Output the (X, Y) coordinate of the center of the cell containing the given text.  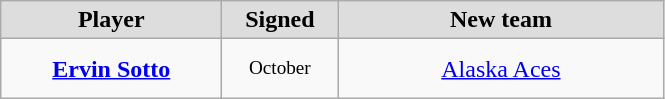
New team (501, 20)
Player (112, 20)
October (280, 69)
Alaska Aces (501, 69)
Signed (280, 20)
Ervin Sotto (112, 69)
